Extract the (x, y) coordinate from the center of the cell holding the provided text.  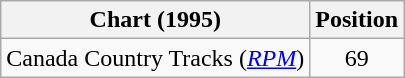
Chart (1995) (156, 20)
Canada Country Tracks (RPM) (156, 58)
Position (357, 20)
69 (357, 58)
